Output the (X, Y) coordinate of the center of the cell containing the given text.  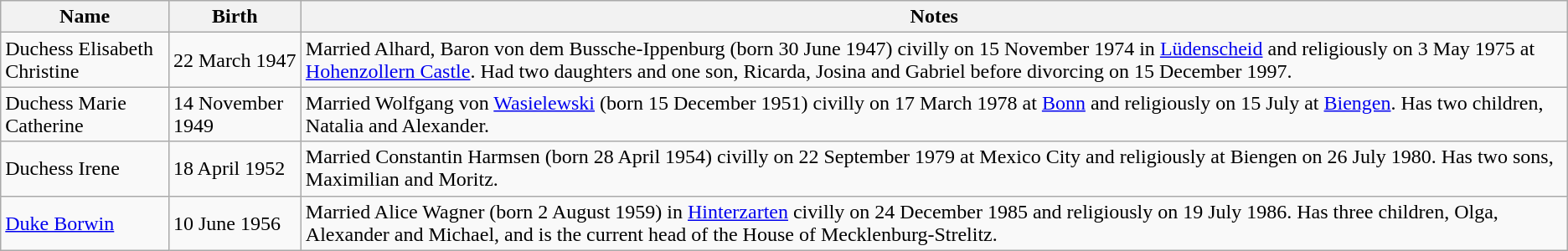
Duchess Marie Catherine (85, 114)
14 November 1949 (235, 114)
Duchess Irene (85, 169)
Name (85, 17)
Birth (235, 17)
Duchess Elisabeth Christine (85, 60)
Duke Borwin (85, 223)
18 April 1952 (235, 169)
22 March 1947 (235, 60)
10 June 1956 (235, 223)
Notes (934, 17)
